Extract the (x, y) coordinate from the center of the cell holding the provided text.  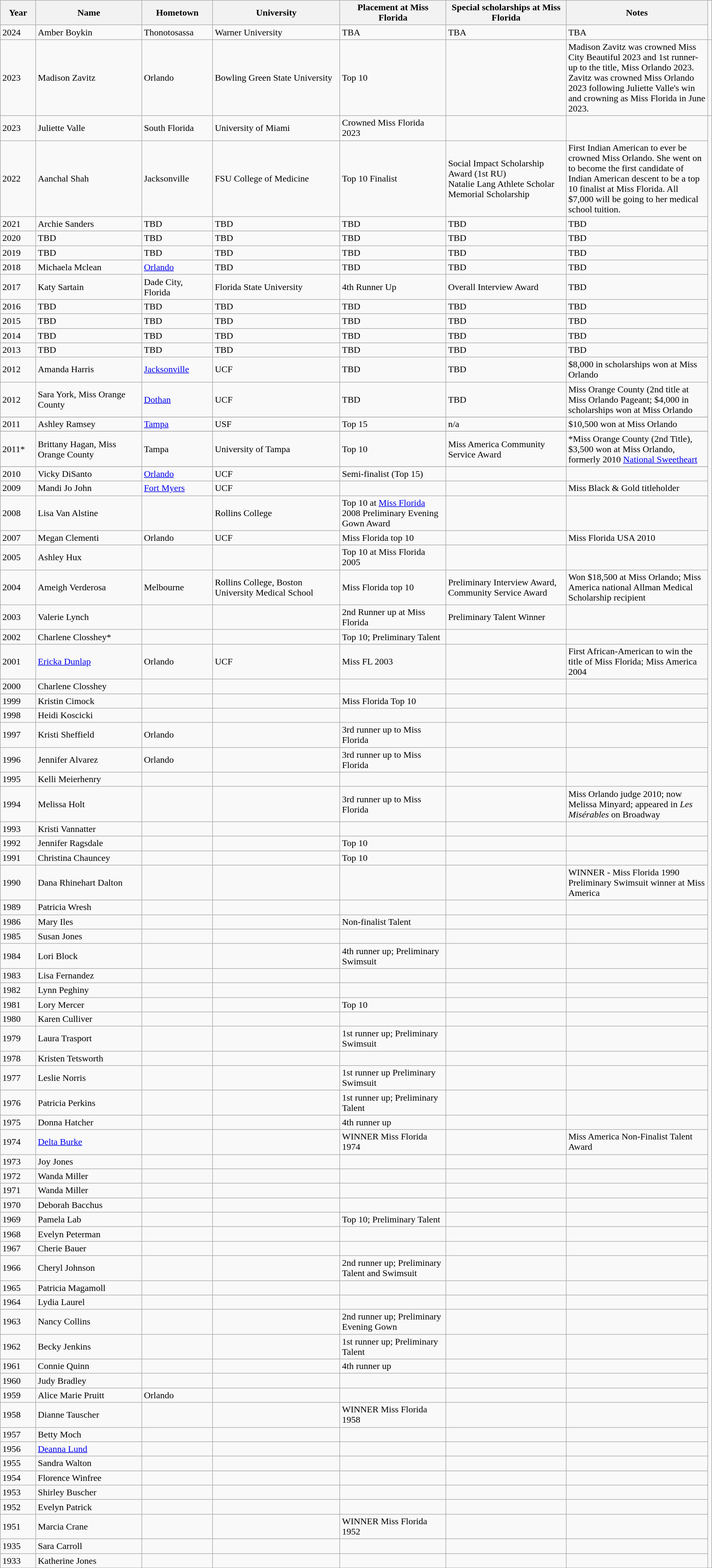
Year (18, 13)
Shirley Buscher (89, 1492)
Dade City, Florida (177, 287)
Deanna Lund (89, 1449)
Lisa Van Alstine (89, 513)
Amanda Harris (89, 370)
Name (89, 13)
Thonotosassa (177, 32)
Juliette Valle (89, 128)
Nancy Collins (89, 1322)
Fort Myers (177, 488)
Katherine Jones (89, 1561)
1960 (18, 1381)
Christina Chauncey (89, 858)
Warner University (276, 32)
Placement at Miss Florida (393, 13)
2002 (18, 637)
Sara York, Miss Orange County (89, 400)
Miss Orlando judge 2010; now Melissa Minyard; appeared in Les Misérables on Broadway (637, 804)
Michaela Mclean (89, 267)
Bowling Green State University (276, 78)
Kristen Tetsworth (89, 1058)
Preliminary Interview Award, Community Service Award (506, 587)
Florence Winfree (89, 1478)
Lydia Laurel (89, 1302)
Dianne Tauscher (89, 1415)
2010 (18, 474)
$10,500 won at Miss Orlando (637, 424)
2007 (18, 538)
Alice Marie Pruitt (89, 1395)
2011 (18, 424)
Won $18,500 at Miss Orlando; Miss America national Allman Medical Scholarship recipient (637, 587)
1975 (18, 1122)
Ashley Hux (89, 557)
Florida State University (276, 287)
Kelli Meierhenry (89, 779)
Becky Jenkins (89, 1347)
1965 (18, 1288)
Lory Mercer (89, 1004)
2000 (18, 686)
WINNER Miss Florida 1958 (393, 1415)
1989 (18, 907)
1953 (18, 1492)
2013 (18, 350)
1972 (18, 1176)
Marcia Crane (89, 1526)
1974 (18, 1142)
1985 (18, 936)
Heidi Koscicki (89, 715)
USF (276, 424)
1997 (18, 735)
Miss Florida Top 10 (393, 701)
1999 (18, 701)
Cherie Bauer (89, 1248)
1968 (18, 1234)
Jennifer Ragsdale (89, 843)
Deborah Bacchus (89, 1205)
Miss Florida USA 2010 (637, 538)
Megan Clementi (89, 538)
Evelyn Patrick (89, 1507)
Lynn Peghiny (89, 990)
Mary Iles (89, 922)
Melissa Holt (89, 804)
1973 (18, 1162)
1977 (18, 1078)
1983 (18, 975)
South Florida (177, 128)
Donna Hatcher (89, 1122)
Sara Carroll (89, 1546)
1982 (18, 990)
Ameigh Verderosa (89, 587)
1962 (18, 1347)
2015 (18, 321)
Dana Rhinehart Dalton (89, 883)
Miss America Community Service Award (506, 449)
1992 (18, 843)
Charlene Closshey (89, 686)
Lori Block (89, 956)
University of Miami (276, 128)
1986 (18, 922)
Sandra Walton (89, 1463)
1969 (18, 1219)
2nd runner up; Preliminary Talent and Swimsuit (393, 1268)
1990 (18, 883)
2020 (18, 238)
First African-American to win the title of Miss Florida; Miss America 2004 (637, 661)
Katy Sartain (89, 287)
1978 (18, 1058)
2018 (18, 267)
Rollins College, Boston University Medical School (276, 587)
1956 (18, 1449)
Mandi Jo John (89, 488)
1995 (18, 779)
1981 (18, 1004)
WINNER - Miss Florida 1990Preliminary Swimsuit winner at Miss America (637, 883)
2011* (18, 449)
Judy Bradley (89, 1381)
1st runner up; Preliminary Swimsuit (393, 1039)
1958 (18, 1415)
Miss Black & Gold titleholder (637, 488)
Top 10 at Miss Florida 2005 (393, 557)
Aanchal Shah (89, 178)
Brittany Hagan, Miss Orange County (89, 449)
1971 (18, 1190)
Archie Sanders (89, 224)
4th runner up; Preliminary Swimsuit (393, 956)
$8,000 in scholarships won at Miss Orlando (637, 370)
Joy Jones (89, 1162)
Special scholarships at Miss Florida (506, 13)
2004 (18, 587)
FSU College of Medicine (276, 178)
1996 (18, 760)
1959 (18, 1395)
Social Impact Scholarship Award (1st RU)Natalie Lang Athlete Scholar Memorial Scholarship (506, 178)
Karen Culliver (89, 1019)
Patricia Perkins (89, 1103)
2003 (18, 617)
1957 (18, 1434)
2009 (18, 488)
Kristi Sheffield (89, 735)
University of Tampa (276, 449)
2019 (18, 253)
1980 (18, 1019)
1993 (18, 829)
Leslie Norris (89, 1078)
1964 (18, 1302)
Laura Trasport (89, 1039)
Jennifer Alvarez (89, 760)
1976 (18, 1103)
Connie Quinn (89, 1366)
1951 (18, 1526)
1998 (18, 715)
1935 (18, 1546)
1984 (18, 956)
Hometown (177, 13)
Top 15 (393, 424)
Miss FL 2003 (393, 661)
Cheryl Johnson (89, 1268)
Betty Moch (89, 1434)
1966 (18, 1268)
Top 10 at Miss Florida 2008 Preliminary Evening Gown Award (393, 513)
1994 (18, 804)
1991 (18, 858)
Semi-finalist (Top 15) (393, 474)
Preliminary Talent Winner (506, 617)
2008 (18, 513)
2016 (18, 306)
Ericka Dunlap (89, 661)
1979 (18, 1039)
Charlene Closshey* (89, 637)
Patricia Magamoll (89, 1288)
2014 (18, 335)
Miss Orange County (2nd title at Miss Orlando Pageant; $4,000 in scholarships won at Miss Orlando (637, 400)
1952 (18, 1507)
2005 (18, 557)
Pamela Lab (89, 1219)
Vicky DiSanto (89, 474)
Non-finalist Talent (393, 922)
Patricia Wresh (89, 907)
Delta Burke (89, 1142)
1967 (18, 1248)
Kristi Vannatter (89, 829)
Evelyn Peterman (89, 1234)
2017 (18, 287)
Amber Boykin (89, 32)
Crowned Miss Florida 2023 (393, 128)
Overall Interview Award (506, 287)
Valerie Lynch (89, 617)
Top 10 Finalist (393, 178)
WINNER Miss Florida 1974 (393, 1142)
WINNER Miss Florida 1952 (393, 1526)
Notes (637, 13)
2nd Runner up at Miss Florida (393, 617)
4th Runner Up (393, 287)
2001 (18, 661)
University (276, 13)
Susan Jones (89, 936)
Miss America Non-Finalist Talent Award (637, 1142)
Rollins College (276, 513)
Lisa Fernandez (89, 975)
2024 (18, 32)
Melbourne (177, 587)
n/a (506, 424)
1955 (18, 1463)
Ashley Ramsey (89, 424)
1970 (18, 1205)
1st runner up Preliminary Swimsuit (393, 1078)
1961 (18, 1366)
Kristin Cimock (89, 701)
2021 (18, 224)
1954 (18, 1478)
*Miss Orange County (2nd Title), $3,500 won at Miss Orlando, formerly 2010 National Sweetheart (637, 449)
1963 (18, 1322)
2nd runner up; Preliminary Evening Gown (393, 1322)
2022 (18, 178)
Dothan (177, 400)
Madison Zavitz (89, 78)
1933 (18, 1561)
